Locate the cell with the specified text and output its [x, y] center coordinate. 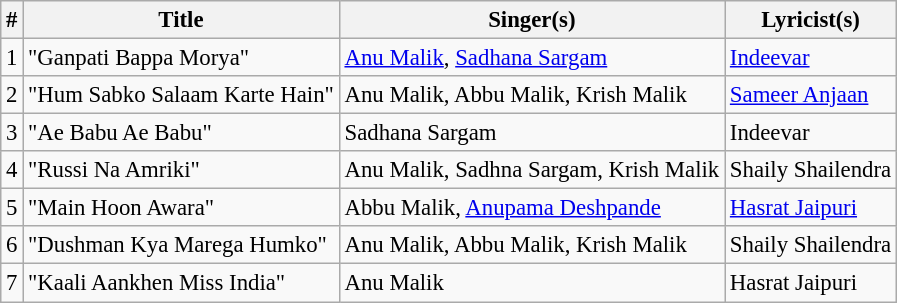
Title [181, 20]
4 [12, 170]
"Ae Babu Ae Babu" [181, 133]
3 [12, 133]
Sadhana Sargam [532, 133]
"Main Hoon Awara" [181, 208]
# [12, 20]
"Russi Na Amriki" [181, 170]
Lyricist(s) [811, 20]
Singer(s) [532, 20]
"Kaali Aankhen Miss India" [181, 283]
2 [12, 95]
Sameer Anjaan [811, 95]
1 [12, 58]
Abbu Malik, Anupama Deshpande [532, 208]
"Ganpati Bappa Morya" [181, 58]
Anu Malik, Sadhna Sargam, Krish Malik [532, 170]
Anu Malik, Sadhana Sargam [532, 58]
6 [12, 245]
Anu Malik [532, 283]
"Hum Sabko Salaam Karte Hain" [181, 95]
5 [12, 208]
"Dushman Kya Marega Humko" [181, 245]
7 [12, 283]
